Determine the (X, Y) coordinate at the center of the cell enclosing the given text.  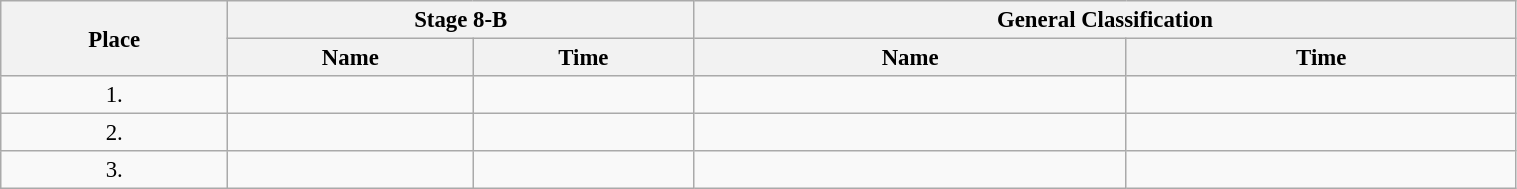
1. (114, 95)
3. (114, 170)
General Classification (1105, 20)
Stage 8-B (461, 20)
2. (114, 133)
Place (114, 38)
